Pinpoint the cell where the given text exists, returning its (X, Y) midpoint coordinate. 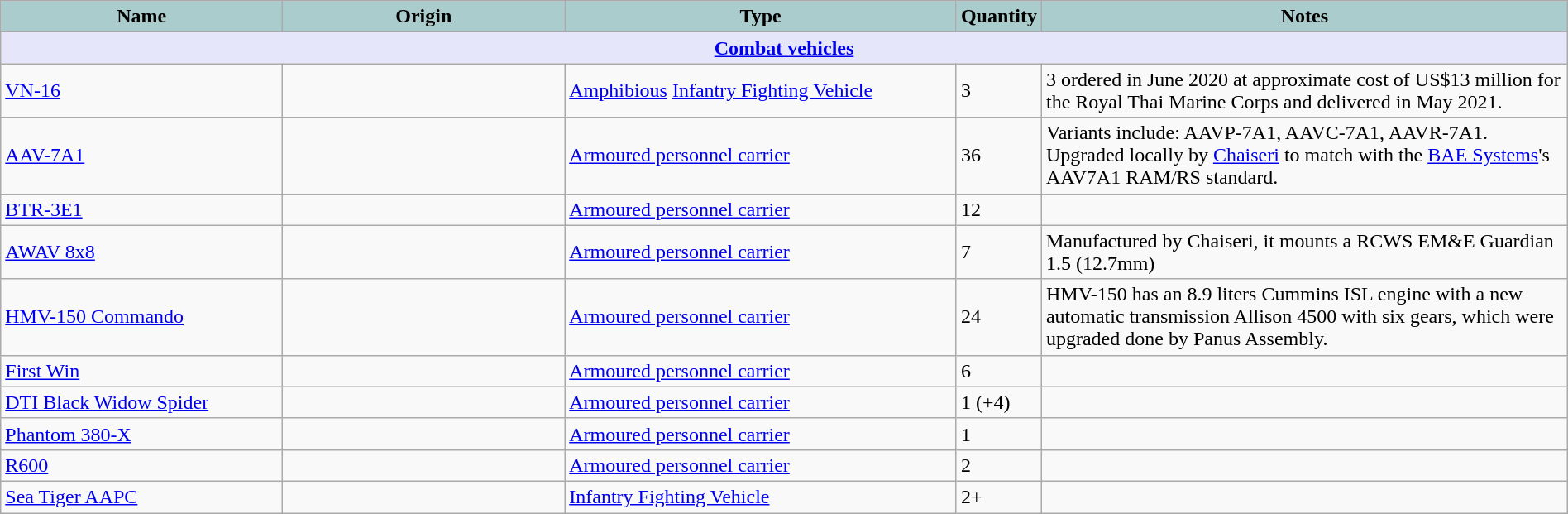
Variants include: AAVP-7A1, AAVC-7A1, AAVR-7A1. Upgraded locally by Chaiseri to match with the BAE Systems's AAV7A1 RAM/RS standard. (1304, 156)
HMV-150 Commando (142, 317)
3 (999, 91)
1 (+4) (999, 402)
R600 (142, 465)
AWAV 8x8 (142, 252)
AAV-7A1 (142, 156)
Origin (423, 17)
12 (999, 209)
VN-16 (142, 91)
Notes (1304, 17)
Amphibious Infantry Fighting Vehicle (761, 91)
2 (999, 465)
6 (999, 371)
Phantom 380-X (142, 434)
3 ordered in June 2020 at approximate cost of US$13 million for the Royal Thai Marine Corps and delivered in May 2021. (1304, 91)
36 (999, 156)
2+ (999, 497)
7 (999, 252)
Quantity (999, 17)
Combat vehicles (784, 48)
1 (999, 434)
First Win (142, 371)
Name (142, 17)
Type (761, 17)
Sea Tiger AAPC (142, 497)
24 (999, 317)
DTI Black Widow Spider (142, 402)
BTR-3E1 (142, 209)
Manufactured by Chaiseri, it mounts a RCWS EM&E Guardian 1.5 (12.7mm) (1304, 252)
Infantry Fighting Vehicle (761, 497)
